For the text-containing cell, return its midpoint in [x, y] coordinate format. 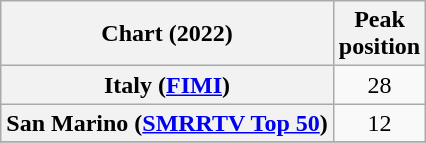
28 [379, 85]
San Marino (SMRRTV Top 50) [168, 123]
Chart (2022) [168, 34]
Peakposition [379, 34]
12 [379, 123]
Italy (FIMI) [168, 85]
